Return (X, Y) of the center of cell containing provided text 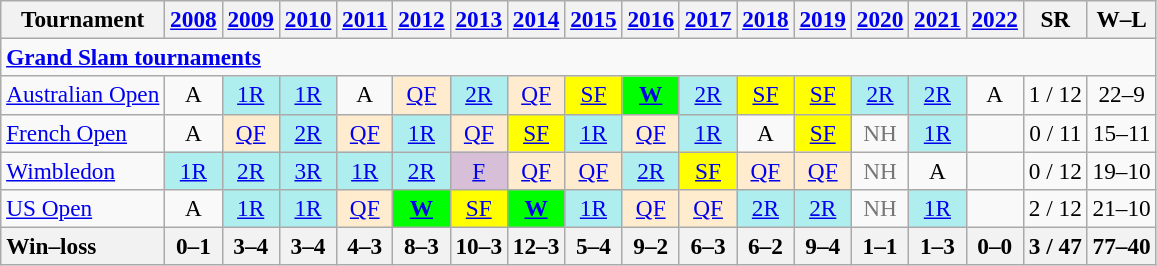
SR (1055, 19)
8–3 (422, 246)
Tournament (83, 19)
1–3 (938, 246)
1–1 (880, 246)
9–2 (650, 246)
2012 (422, 19)
15–11 (1122, 133)
3R (308, 170)
French Open (83, 133)
2014 (536, 19)
2021 (938, 19)
10–3 (478, 246)
0–0 (994, 246)
Grand Slam tournaments (578, 57)
2008 (194, 19)
US Open (83, 208)
2010 (308, 19)
2017 (708, 19)
1 / 12 (1055, 95)
2018 (766, 19)
2016 (650, 19)
W–L (1122, 19)
2013 (478, 19)
Australian Open (83, 95)
F (478, 170)
2022 (994, 19)
0 / 12 (1055, 170)
5–4 (594, 246)
6–2 (766, 246)
3 / 47 (1055, 246)
2020 (880, 19)
2011 (365, 19)
6–3 (708, 246)
2009 (250, 19)
4–3 (365, 246)
0–1 (194, 246)
12–3 (536, 246)
Win–loss (83, 246)
21–10 (1122, 208)
Wimbledon (83, 170)
2019 (822, 19)
77–40 (1122, 246)
2 / 12 (1055, 208)
2015 (594, 19)
9–4 (822, 246)
0 / 11 (1055, 133)
22–9 (1122, 95)
19–10 (1122, 170)
